For the text-containing cell, return its midpoint in (X, Y) coordinate format. 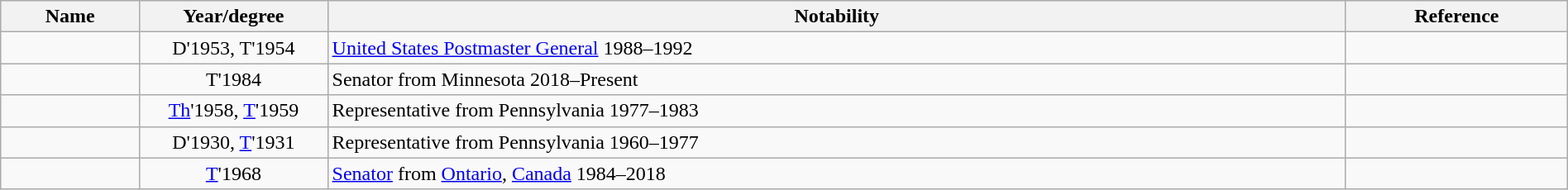
Representative from Pennsylvania 1977–1983 (837, 111)
Year/degree (233, 17)
United States Postmaster General 1988–1992 (837, 48)
Reference (1456, 17)
D'1953, T'1954 (233, 48)
Senator from Minnesota 2018–Present (837, 79)
T'1984 (233, 79)
Representative from Pennsylvania 1960–1977 (837, 142)
T'1968 (233, 173)
Senator from Ontario, Canada 1984–2018 (837, 173)
Th'1958, T'1959 (233, 111)
Notability (837, 17)
Name (70, 17)
D'1930, T'1931 (233, 142)
